Identify which cell holds the provided text, then report its [x, y] central coordinate. 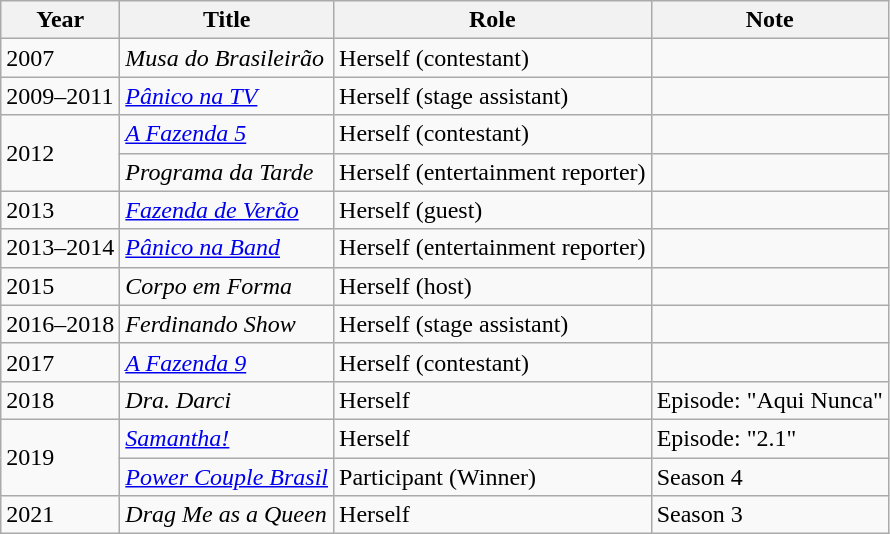
Ferdinando Show [227, 324]
Power Couple Brasil [227, 477]
A Fazenda 5 [227, 134]
2018 [60, 400]
2019 [60, 457]
Herself (guest) [493, 210]
Herself (host) [493, 286]
2016–2018 [60, 324]
Episode: "Aqui Nunca" [770, 400]
2015 [60, 286]
Dra. Darci [227, 400]
Year [60, 20]
Samantha! [227, 438]
Role [493, 20]
2021 [60, 515]
A Fazenda 9 [227, 362]
Musa do Brasileirão [227, 58]
2013 [60, 210]
Pânico na TV [227, 96]
Note [770, 20]
Season 4 [770, 477]
Season 3 [770, 515]
Drag Me as a Queen [227, 515]
2007 [60, 58]
Fazenda de Verão [227, 210]
2009–2011 [60, 96]
Title [227, 20]
Episode: "2.1" [770, 438]
Corpo em Forma [227, 286]
2017 [60, 362]
Programa da Tarde [227, 172]
2013–2014 [60, 248]
Pânico na Band [227, 248]
Participant (Winner) [493, 477]
2012 [60, 153]
